Locate the cell with the specified text and output its [x, y] center coordinate. 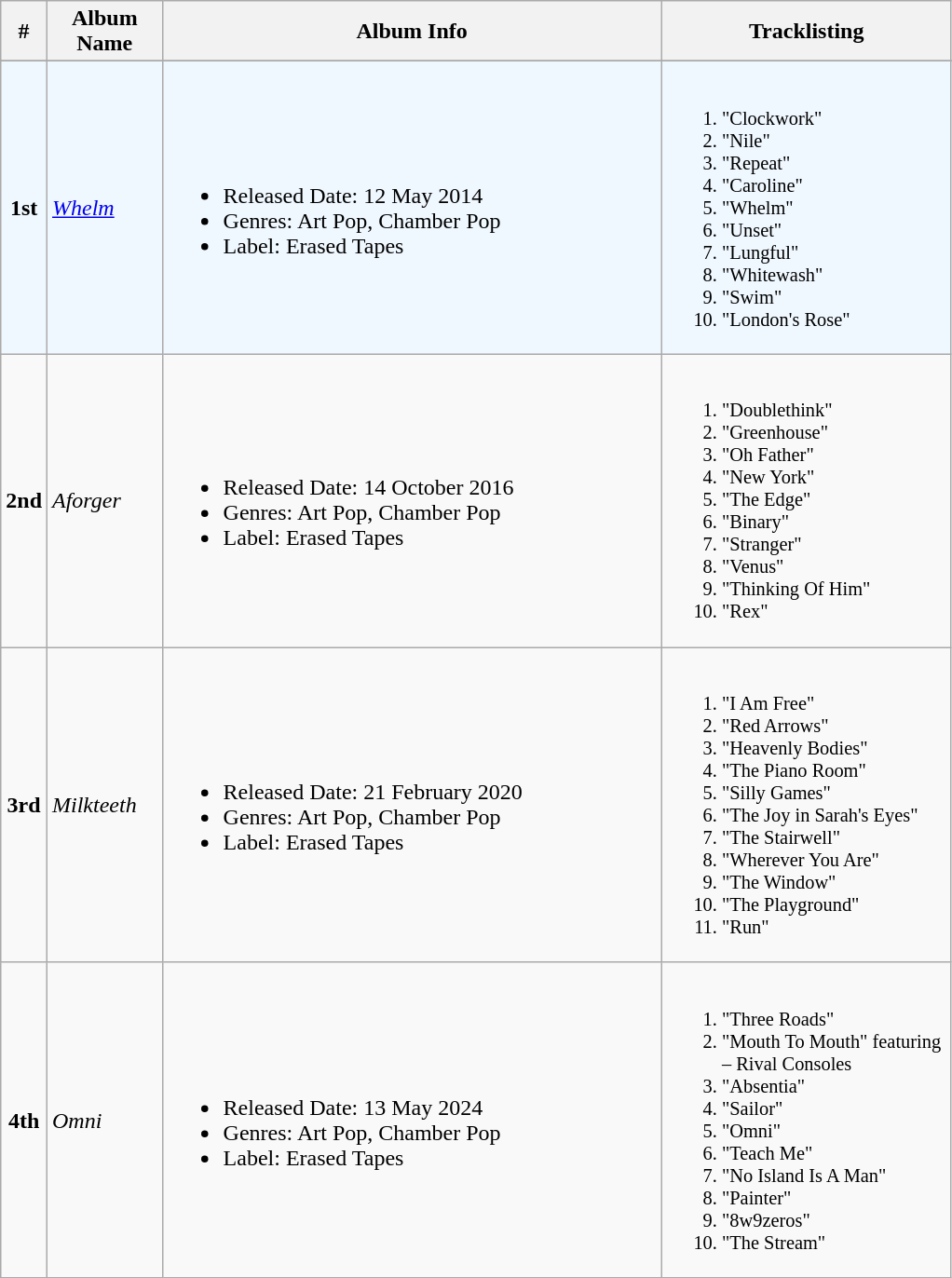
1st [24, 208]
Released Date: 21 February 2020Genres: Art Pop, Chamber PopLabel: Erased Tapes [412, 805]
Omni [105, 1120]
4th [24, 1120]
Released Date: 13 May 2024Genres: Art Pop, Chamber PopLabel: Erased Tapes [412, 1120]
Album Name [105, 32]
Milkteeth [105, 805]
"Clockwork""Nile""Repeat""Caroline""Whelm""Unset""Lungful""Whitewash""Swim""London's Rose" [807, 208]
"Doublethink""Greenhouse""Oh Father""New York""The Edge""Binary""Stranger""Venus""Thinking Of Him""Rex" [807, 500]
"Three Roads""Mouth To Mouth" featuring – Rival Consoles"Absentia""Sailor""Omni""Teach Me""No Island Is A Man""Painter""8w9zeros""The Stream" [807, 1120]
Whelm [105, 208]
Tracklisting [807, 32]
3rd [24, 805]
Released Date: 14 October 2016Genres: Art Pop, Chamber PopLabel: Erased Tapes [412, 500]
Album Info [412, 32]
Released Date: 12 May 2014Genres: Art Pop, Chamber PopLabel: Erased Tapes [412, 208]
Aforger [105, 500]
2nd [24, 500]
# [24, 32]
